Search for the cell housing the specified text and yield its [X, Y] center coordinate. 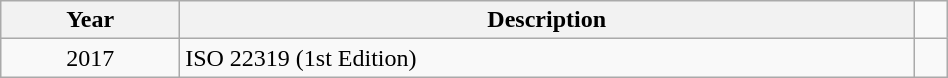
Year [90, 20]
Description [547, 20]
2017 [90, 58]
ISO 22319 (1st Edition) [547, 58]
